From the cell containing the given text, extract its center point as [X, Y] coordinate. 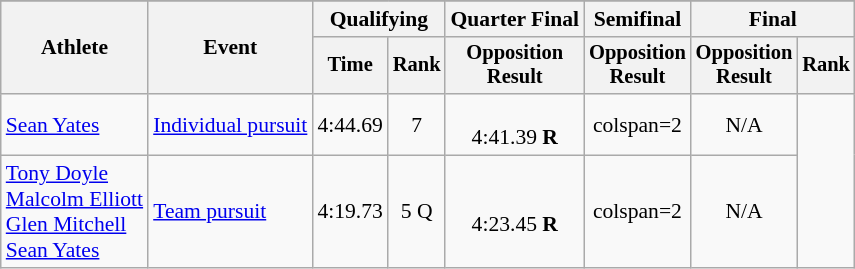
Sean Yates [74, 124]
Final [773, 19]
Tony DoyleMalcolm ElliottGlen MitchellSean Yates [74, 212]
Qualifying [378, 19]
4:19.73 [350, 212]
Quarter Final [514, 19]
7 [417, 124]
Semifinal [638, 19]
Time [350, 66]
Athlete [74, 48]
Team pursuit [230, 212]
4:44.69 [350, 124]
4:41.39 R [514, 124]
Event [230, 48]
5 Q [417, 212]
Individual pursuit [230, 124]
4:23.45 R [514, 212]
